Return the (X, Y) coordinate for the center point of the cell that contains the specified text.  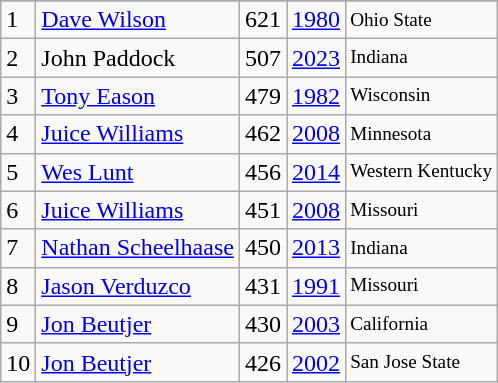
430 (262, 324)
Tony Eason (138, 96)
Dave Wilson (138, 20)
10 (18, 362)
451 (262, 210)
2014 (316, 172)
426 (262, 362)
2013 (316, 248)
450 (262, 248)
John Paddock (138, 58)
431 (262, 286)
1980 (316, 20)
2003 (316, 324)
5 (18, 172)
507 (262, 58)
6 (18, 210)
Ohio State (422, 20)
2 (18, 58)
Minnesota (422, 134)
1991 (316, 286)
479 (262, 96)
9 (18, 324)
Wisconsin (422, 96)
462 (262, 134)
San Jose State (422, 362)
Jason Verduzco (138, 286)
2002 (316, 362)
Western Kentucky (422, 172)
621 (262, 20)
7 (18, 248)
456 (262, 172)
California (422, 324)
4 (18, 134)
3 (18, 96)
2023 (316, 58)
Wes Lunt (138, 172)
1982 (316, 96)
1 (18, 20)
8 (18, 286)
Nathan Scheelhaase (138, 248)
